Detect which cell encompasses the target text, then output its [x, y] center coordinate. 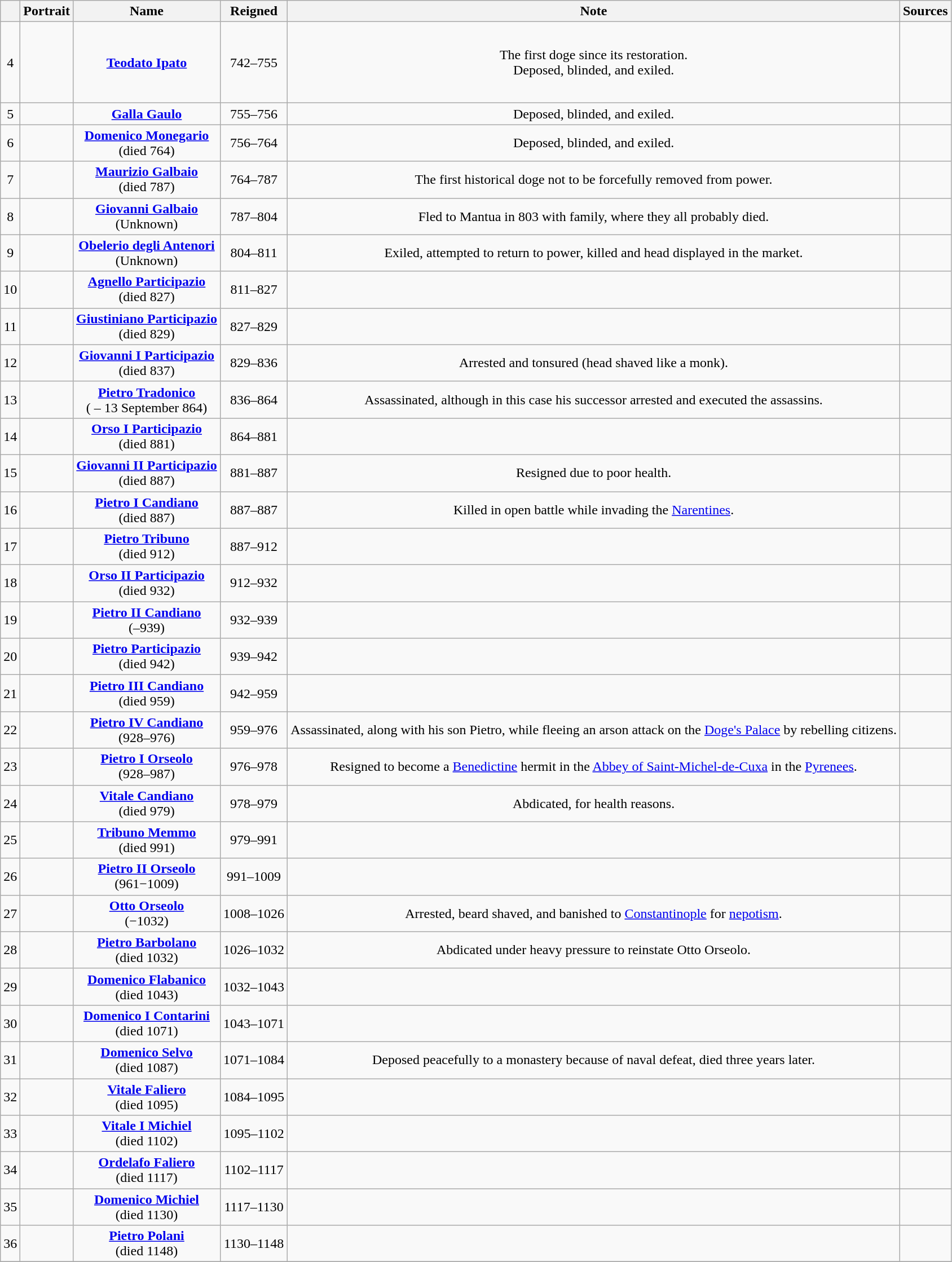
Domenico Monegario(died 764) [147, 143]
Pietro Barbolano(died 1032) [147, 950]
29 [10, 987]
Arrested, beard shaved, and banished to Constantinople for nepotism. [594, 914]
Domenico Flabanico(died 1043) [147, 987]
Deposed peacefully to a monastery because of naval defeat, died three years later. [594, 1060]
881–887 [254, 473]
Ordelafo Faliero(died 1117) [147, 1171]
Pietro III Candiano(died 959) [147, 694]
8 [10, 217]
942–959 [254, 694]
Resigned to become a Benedictine hermit in the Abbey of Saint-Michel-de-Cuxa in the Pyrenees. [594, 767]
Maurizio Galbaio(died 787) [147, 179]
Giovanni II Participazio(died 887) [147, 473]
24 [10, 803]
Domenico Selvo(died 1087) [147, 1060]
1117–1130 [254, 1207]
9 [10, 253]
35 [10, 1207]
15 [10, 473]
Obelerio degli Antenori(Unknown) [147, 253]
Reigned [254, 11]
1026–1032 [254, 950]
1130–1148 [254, 1244]
31 [10, 1060]
Assassinated, along with his son Pietro, while fleeing an arson attack on the Doge's Palace by rebelling citizens. [594, 730]
Abdicated, for health reasons. [594, 803]
6 [10, 143]
The first historical doge not to be forcefully removed from power. [594, 179]
932–939 [254, 620]
1032–1043 [254, 987]
836–864 [254, 399]
33 [10, 1133]
Pietro IV Candiano(928–976) [147, 730]
Fled to Mantua in 803 with family, where they all probably died. [594, 217]
1071–1084 [254, 1060]
1043–1071 [254, 1023]
25 [10, 840]
787–804 [254, 217]
804–811 [254, 253]
Portrait [47, 11]
Exiled, attempted to return to power, killed and head displayed in the market. [594, 253]
864–881 [254, 436]
Giovanni Galbaio(Unknown) [147, 217]
979–991 [254, 840]
Orso II Participazio(died 932) [147, 583]
829–836 [254, 363]
Giovanni I Participazio(died 837) [147, 363]
36 [10, 1244]
21 [10, 694]
976–978 [254, 767]
Abdicated under heavy pressure to reinstate Otto Orseolo. [594, 950]
959–976 [254, 730]
18 [10, 583]
Pietro I Orseolo(928–987) [147, 767]
Vitale Candiano(died 979) [147, 803]
Pietro II Orseolo(961−1009) [147, 876]
Assassinated, although in this case his successor arrested and executed the assassins. [594, 399]
887–912 [254, 547]
742–755 [254, 63]
12 [10, 363]
Agnello Participazio(died 827) [147, 290]
Giustiniano Participazio(died 829) [147, 326]
1102–1117 [254, 1171]
22 [10, 730]
19 [10, 620]
13 [10, 399]
887–887 [254, 510]
16 [10, 510]
Teodato Ipato [147, 63]
Tribuno Memmo(died 991) [147, 840]
Orso I Participazio(died 881) [147, 436]
Vitale Faliero(died 1095) [147, 1096]
23 [10, 767]
756–764 [254, 143]
28 [10, 950]
764–787 [254, 179]
991–1009 [254, 876]
811–827 [254, 290]
4 [10, 63]
978–979 [254, 803]
Resigned due to poor health. [594, 473]
Galla Gaulo [147, 114]
7 [10, 179]
Vitale I Michiel(died 1102) [147, 1133]
Name [147, 11]
827–829 [254, 326]
14 [10, 436]
10 [10, 290]
1095–1102 [254, 1133]
Pietro Polani(died 1148) [147, 1244]
Pietro II Candiano(–939) [147, 620]
755–756 [254, 114]
11 [10, 326]
Otto Orseolo(−1032) [147, 914]
Pietro Tradonico( – 13 September 864) [147, 399]
Domenico Michiel(died 1130) [147, 1207]
Pietro Participazio(died 942) [147, 656]
Sources [925, 11]
Pietro Tribuno(died 912) [147, 547]
Pietro I Candiano(died 887) [147, 510]
1084–1095 [254, 1096]
27 [10, 914]
939–942 [254, 656]
1008–1026 [254, 914]
32 [10, 1096]
Arrested and tonsured (head shaved like a monk). [594, 363]
20 [10, 656]
Killed in open battle while invading the Narentines. [594, 510]
26 [10, 876]
34 [10, 1171]
Note [594, 11]
The first doge since its restoration.Deposed, blinded, and exiled. [594, 63]
17 [10, 547]
30 [10, 1023]
5 [10, 114]
Domenico I Contarini(died 1071) [147, 1023]
912–932 [254, 583]
